Provide the (X, Y) coordinate of the cell's center where the given text is located.  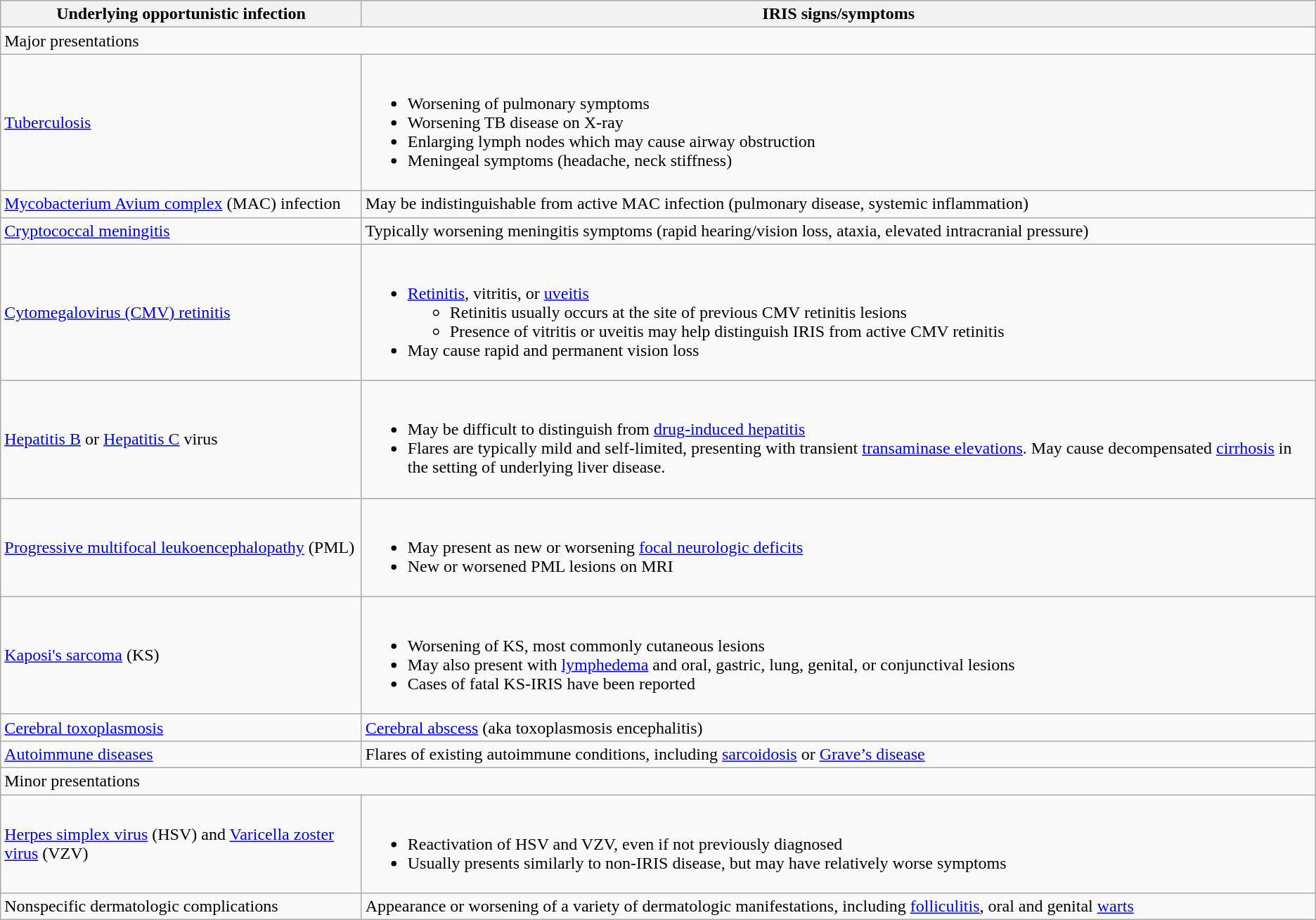
Cerebral abscess (aka toxoplasmosis encephalitis) (838, 727)
Major presentations (658, 41)
Cryptococcal meningitis (181, 231)
Cytomegalovirus (CMV) retinitis (181, 312)
Reactivation of HSV and VZV, even if not previously diagnosedUsually presents similarly to non-IRIS disease, but may have relatively worse symptoms (838, 844)
May be indistinguishable from active MAC infection (pulmonary disease, systemic inflammation) (838, 204)
Tuberculosis (181, 122)
IRIS signs/symptoms (838, 14)
Herpes simplex virus (HSV) and Varicella zoster virus (VZV) (181, 844)
Appearance or worsening of a variety of dermatologic manifestations, including folliculitis, oral and genital warts (838, 907)
Cerebral toxoplasmosis (181, 727)
Hepatitis B or Hepatitis C virus (181, 439)
Kaposi's sarcoma (KS) (181, 656)
Typically worsening meningitis symptoms (rapid hearing/vision loss, ataxia, elevated intracranial pressure) (838, 231)
Progressive multifocal leukoencephalopathy (PML) (181, 547)
Nonspecific dermatologic complications (181, 907)
Minor presentations (658, 781)
Autoimmune diseases (181, 754)
Flares of existing autoimmune conditions, including sarcoidosis or Grave’s disease (838, 754)
Underlying opportunistic infection (181, 14)
May present as new or worsening focal neurologic deficitsNew or worsened PML lesions on MRI (838, 547)
Mycobacterium Avium complex (MAC) infection (181, 204)
